Pinpoint the cell where the given text exists, returning its [X, Y] midpoint coordinate. 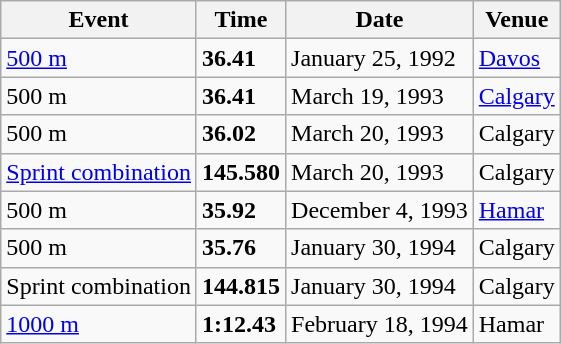
Venue [516, 20]
35.76 [240, 248]
Time [240, 20]
36.02 [240, 134]
144.815 [240, 286]
December 4, 1993 [380, 210]
1000 m [99, 324]
February 18, 1994 [380, 324]
Event [99, 20]
January 25, 1992 [380, 58]
35.92 [240, 210]
1:12.43 [240, 324]
Davos [516, 58]
March 19, 1993 [380, 96]
Date [380, 20]
145.580 [240, 172]
